For the text-containing cell, return its midpoint in (x, y) coordinate format. 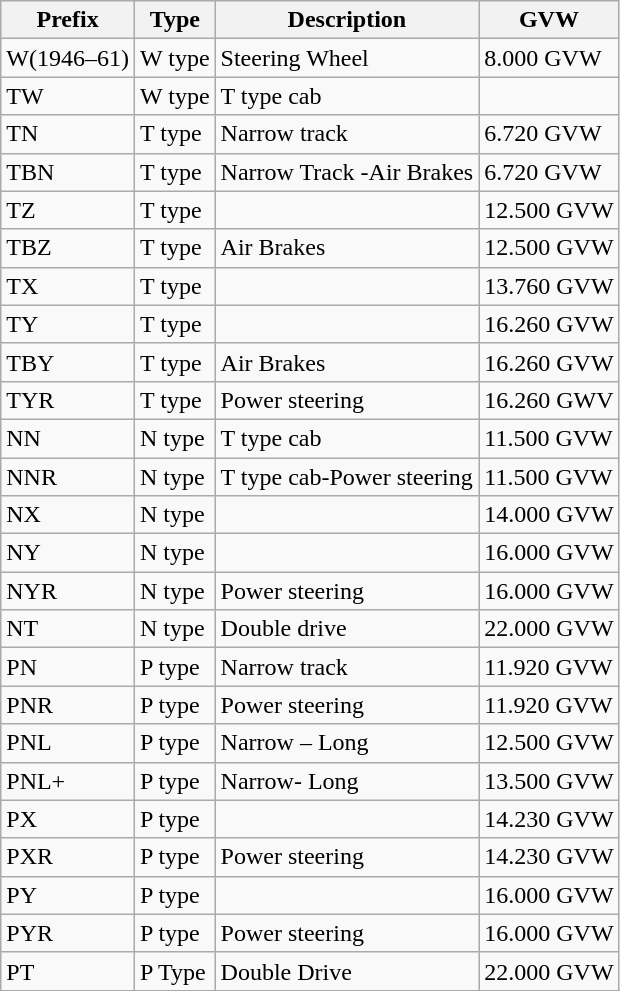
Steering Wheel (347, 58)
TYR (68, 400)
8.000 GVW (549, 58)
PYR (68, 933)
TBN (68, 172)
NYR (68, 591)
TBZ (68, 248)
16.260 GWV (549, 400)
TN (68, 134)
Narrow- Long (347, 781)
NY (68, 553)
PNR (68, 705)
Double drive (347, 629)
Prefix (68, 20)
Double Drive (347, 971)
NNR (68, 477)
Type (174, 20)
PXR (68, 857)
13.500 GVW (549, 781)
Narrow – Long (347, 743)
13.760 GVW (549, 286)
TBY (68, 362)
NN (68, 438)
PY (68, 895)
NT (68, 629)
PT (68, 971)
TY (68, 324)
Description (347, 20)
PNL+ (68, 781)
PN (68, 667)
GVW (549, 20)
T type cab-Power steering (347, 477)
P Type (174, 971)
W(1946–61) (68, 58)
Narrow Track -Air Brakes (347, 172)
TW (68, 96)
TX (68, 286)
NX (68, 515)
PX (68, 819)
14.000 GVW (549, 515)
PNL (68, 743)
TZ (68, 210)
